Search for the cell housing the specified text and yield its [X, Y] center coordinate. 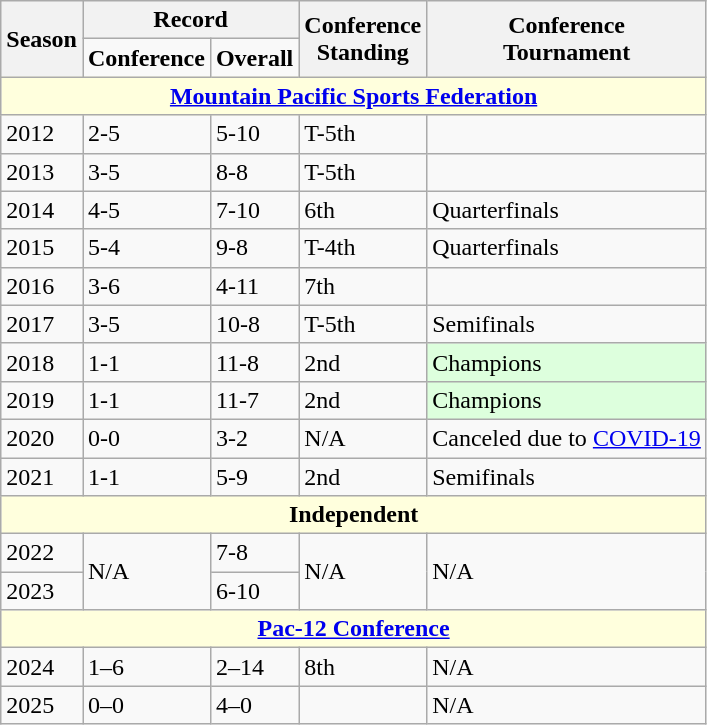
2022 [42, 553]
2016 [42, 286]
2014 [42, 210]
Record [190, 20]
0–0 [146, 705]
Canceled due to COVID-19 [567, 438]
Independent [354, 515]
2019 [42, 400]
2020 [42, 438]
9-8 [254, 248]
7th [363, 286]
7-8 [254, 553]
2-5 [146, 134]
8th [363, 667]
5-4 [146, 248]
10-8 [254, 324]
Pac-12 Conference [354, 629]
7-10 [254, 210]
2018 [42, 362]
5-9 [254, 477]
2017 [42, 324]
2012 [42, 134]
Mountain Pacific Sports Federation [354, 96]
5-10 [254, 134]
4–0 [254, 705]
Overall [254, 58]
Conference [146, 58]
2025 [42, 705]
2–14 [254, 667]
2021 [42, 477]
2013 [42, 172]
11-7 [254, 400]
Season [42, 39]
4-5 [146, 210]
T-4th [363, 248]
6th [363, 210]
3-2 [254, 438]
2024 [42, 667]
4-11 [254, 286]
ConferenceTournament [567, 39]
8-8 [254, 172]
2023 [42, 591]
3-6 [146, 286]
0-0 [146, 438]
1–6 [146, 667]
2015 [42, 248]
6-10 [254, 591]
ConferenceStanding [363, 39]
11-8 [254, 362]
